Capture the cell that displays the provided text and extract its (X, Y) central coordinate. 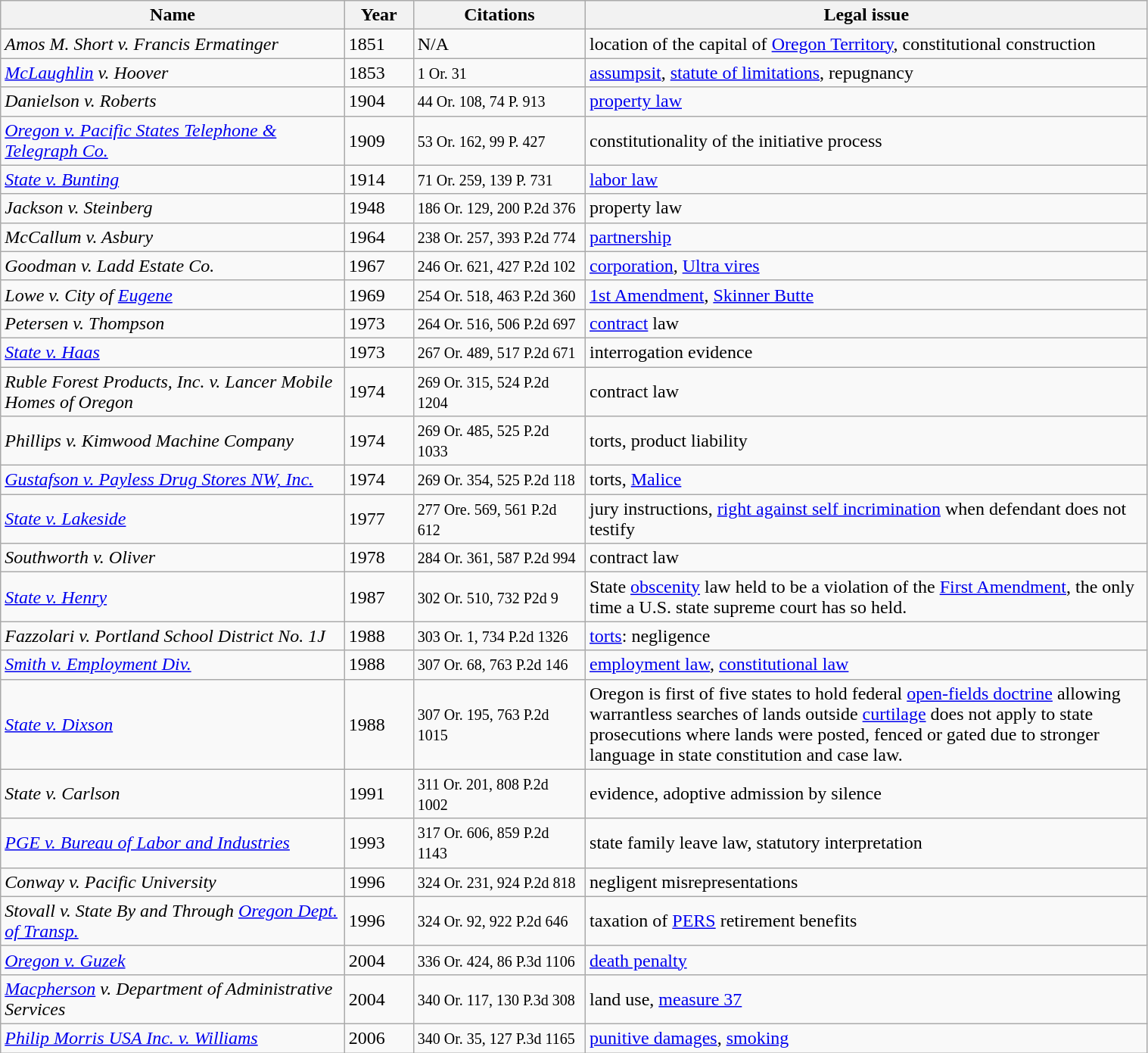
Stovall v. State By and Through Oregon Dept. of Transp. (173, 921)
punitive damages, smoking (867, 1038)
jury instructions, right against self incrimination when defendant does not testify (867, 519)
1977 (378, 519)
Amos M. Short v. Francis Ermatinger (173, 44)
1 Or. 31 (499, 73)
evidence, adoptive admission by silence (867, 793)
death penalty (867, 960)
negligent misrepresentations (867, 882)
Petersen v. Thompson (173, 323)
1967 (378, 266)
1991 (378, 793)
1909 (378, 141)
McCallum v. Asbury (173, 237)
269 Or. 485, 525 P.2d 1033 (499, 441)
284 Or. 361, 587 P.2d 994 (499, 558)
267 Or. 489, 517 P.2d 671 (499, 352)
1987 (378, 597)
Gustafson v. Payless Drug Stores NW, Inc. (173, 480)
238 Or. 257, 393 P.2d 774 (499, 237)
labor law (867, 179)
Phillips v. Kimwood Machine Company (173, 441)
Philip Morris USA Inc. v. Williams (173, 1038)
269 Or. 354, 525 P.2d 118 (499, 480)
torts, product liability (867, 441)
307 Or. 68, 763 P.2d 146 (499, 665)
324 Or. 231, 924 P.2d 818 (499, 882)
254 Or. 518, 463 P.2d 360 (499, 294)
277 Ore. 569, 561 P.2d 612 (499, 519)
State v. Haas (173, 352)
186 Or. 129, 200 P.2d 376 (499, 208)
State v. Henry (173, 597)
State obscenity law held to be a violation of the First Amendment, the only time a U.S. state supreme court has so held. (867, 597)
1948 (378, 208)
assumpsit, statute of limitations, repugnancy (867, 73)
Oregon v. Pacific States Telephone & Telegraph Co. (173, 141)
340 Or. 117, 130 P.3d 308 (499, 999)
269 Or. 315, 524 P.2d 1204 (499, 391)
Danielson v. Roberts (173, 101)
Oregon v. Guzek (173, 960)
State v. Dixson (173, 724)
State v. Carlson (173, 793)
53 Or. 162, 99 P. 427 (499, 141)
307 Or. 195, 763 P.2d 1015 (499, 724)
state family leave law, statutory interpretation (867, 843)
constitutionality of the initiative process (867, 141)
Goodman v. Ladd Estate Co. (173, 266)
1964 (378, 237)
taxation of PERS retirement benefits (867, 921)
Macpherson v. Department of Administrative Services (173, 999)
2006 (378, 1038)
Smith v. Employment Div. (173, 665)
Conway v. Pacific University (173, 882)
71 Or. 259, 139 P. 731 (499, 179)
Lowe v. City of Eugene (173, 294)
264 Or. 516, 506 P.2d 697 (499, 323)
Name (173, 15)
1904 (378, 101)
Year (378, 15)
246 Or. 621, 427 P.2d 102 (499, 266)
land use, measure 37 (867, 999)
employment law, constitutional law (867, 665)
corporation, Ultra vires (867, 266)
1978 (378, 558)
1851 (378, 44)
Jackson v. Steinberg (173, 208)
1993 (378, 843)
Ruble Forest Products, Inc. v. Lancer Mobile Homes of Oregon (173, 391)
311 Or. 201, 808 P.2d 1002 (499, 793)
Fazzolari v. Portland School District No. 1J (173, 636)
location of the capital of Oregon Territory, constitutional construction (867, 44)
Legal issue (867, 15)
State v. Bunting (173, 179)
340 Or. 35, 127 P.3d 1165 (499, 1038)
State v. Lakeside (173, 519)
302 Or. 510, 732 P2d 9 (499, 597)
303 Or. 1, 734 P.2d 1326 (499, 636)
Citations (499, 15)
torts, Malice (867, 480)
interrogation evidence (867, 352)
torts: negligence (867, 636)
336 Or. 424, 86 P.3d 1106 (499, 960)
1st Amendment, Skinner Butte (867, 294)
partnership (867, 237)
317 Or. 606, 859 P.2d 1143 (499, 843)
1969 (378, 294)
McLaughlin v. Hoover (173, 73)
N/A (499, 44)
324 Or. 92, 922 P.2d 646 (499, 921)
1853 (378, 73)
PGE v. Bureau of Labor and Industries (173, 843)
44 Or. 108, 74 P. 913 (499, 101)
1914 (378, 179)
Southworth v. Oliver (173, 558)
